Output the [X, Y] coordinate of the center of the cell containing the given text.  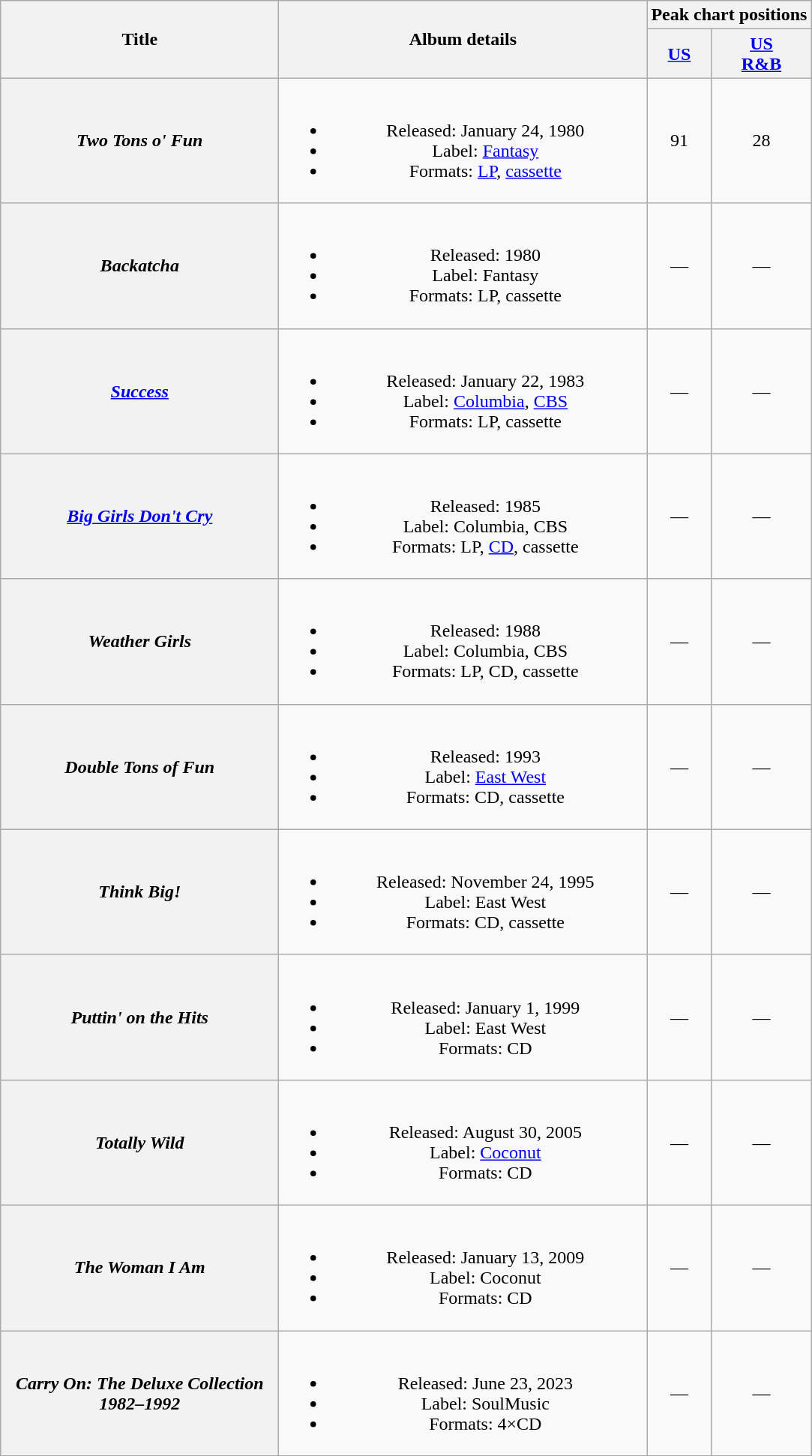
Puttin' on the Hits [139, 1017]
Big Girls Don't Cry [139, 516]
Released: June 23, 2023Label: SoulMusicFormats: 4×CD [463, 1393]
Released: January 13, 2009Label: CoconutFormats: CD [463, 1267]
The Woman I Am [139, 1267]
Backatcha [139, 265]
Released: 1988Label: Columbia, CBSFormats: LP, CD, cassette [463, 642]
Released: 1980Label: FantasyFormats: LP, cassette [463, 265]
Carry On: The Deluxe Collection 1982–1992 [139, 1393]
Released: 1993Label: East WestFormats: CD, cassette [463, 766]
Two Tons o' Fun [139, 141]
Released: 1985Label: Columbia, CBSFormats: LP, CD, cassette [463, 516]
Released: November 24, 1995Label: East WestFormats: CD, cassette [463, 892]
Released: August 30, 2005Label: CoconutFormats: CD [463, 1143]
Peak chart positions [729, 15]
Think Big! [139, 892]
91 [679, 141]
28 [762, 141]
Title [139, 39]
Totally Wild [139, 1143]
Released: January 24, 1980Label: FantasyFormats: LP, cassette [463, 141]
Double Tons of Fun [139, 766]
Released: January 22, 1983Label: Columbia, CBSFormats: LP, cassette [463, 391]
Album details [463, 39]
USR&B [762, 54]
Success [139, 391]
Released: January 1, 1999Label: East WestFormats: CD [463, 1017]
US [679, 54]
Weather Girls [139, 642]
